Return the [x, y] coordinate for the center point of the cell that contains the specified text.  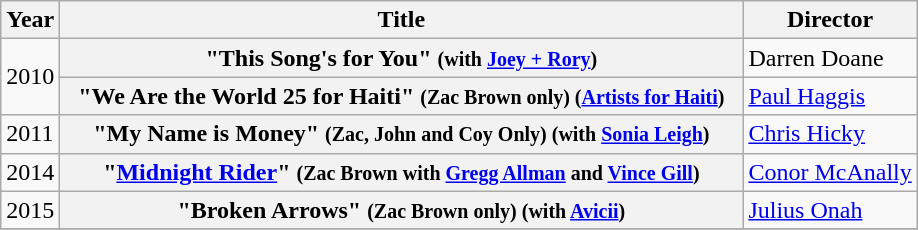
"We Are the World 25 for Haiti" (Zac Brown only) (Artists for Haiti) [402, 96]
Paul Haggis [830, 96]
Conor McAnally [830, 172]
"Midnight Rider" (Zac Brown with Gregg Allman and Vince Gill) [402, 172]
Year [30, 20]
Julius Onah [830, 210]
2014 [30, 172]
"Broken Arrows" (Zac Brown only) (with Avicii) [402, 210]
2011 [30, 134]
Title [402, 20]
Chris Hicky [830, 134]
"This Song's for You" (with Joey + Rory) [402, 58]
Darren Doane [830, 58]
2015 [30, 210]
Director [830, 20]
"My Name is Money" (Zac, John and Coy Only) (with Sonia Leigh) [402, 134]
2010 [30, 77]
